Pinpoint the cell where the given text exists, returning its [x, y] midpoint coordinate. 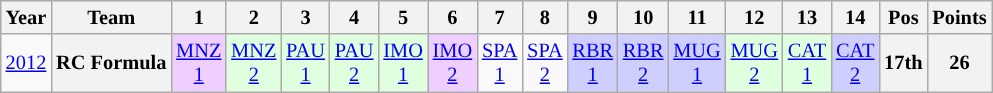
3 [306, 17]
6 [452, 17]
RBR1 [592, 63]
Points [959, 17]
2 [254, 17]
5 [402, 17]
26 [959, 63]
17th [903, 63]
4 [354, 17]
MNZ2 [254, 63]
CAT2 [855, 63]
12 [754, 17]
CAT1 [807, 63]
RC Formula [111, 63]
RBR2 [643, 63]
PAU2 [354, 63]
SPA1 [500, 63]
7 [500, 17]
Team [111, 17]
Year [26, 17]
9 [592, 17]
MNZ1 [198, 63]
SPA2 [544, 63]
PAU1 [306, 63]
11 [696, 17]
14 [855, 17]
8 [544, 17]
MUG2 [754, 63]
IMO2 [452, 63]
MUG1 [696, 63]
10 [643, 17]
13 [807, 17]
IMO1 [402, 63]
Pos [903, 17]
1 [198, 17]
2012 [26, 63]
